Detect which cell encompasses the target text, then output its (X, Y) center coordinate. 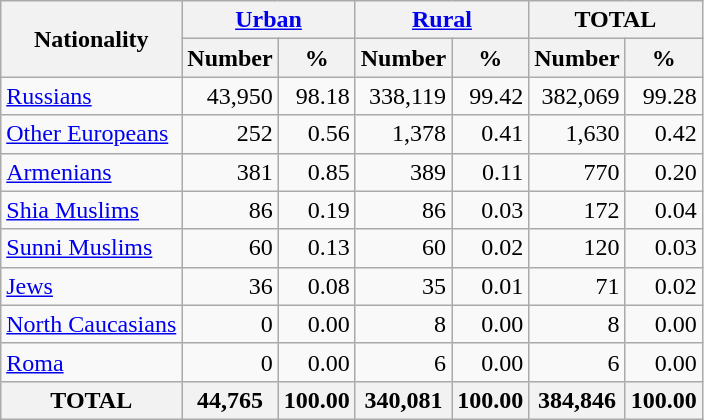
36 (230, 286)
120 (577, 248)
Urban (268, 20)
99.28 (664, 96)
0.41 (490, 134)
98.18 (316, 96)
1,630 (577, 134)
Other Europeans (92, 134)
Jews (92, 286)
382,069 (577, 96)
770 (577, 172)
1,378 (403, 134)
Russians (92, 96)
35 (403, 286)
71 (577, 286)
Nationality (92, 39)
252 (230, 134)
0.56 (316, 134)
43,950 (230, 96)
0.13 (316, 248)
0.20 (664, 172)
Roma (92, 362)
384,846 (577, 400)
0.85 (316, 172)
North Caucasians (92, 324)
Armenians (92, 172)
389 (403, 172)
Sunni Muslims (92, 248)
0.19 (316, 210)
Rural (442, 20)
Shia Muslims (92, 210)
0.01 (490, 286)
381 (230, 172)
338,119 (403, 96)
0.08 (316, 286)
44,765 (230, 400)
99.42 (490, 96)
0.04 (664, 210)
0.42 (664, 134)
0.11 (490, 172)
340,081 (403, 400)
172 (577, 210)
